Capture the cell that displays the provided text and extract its (X, Y) central coordinate. 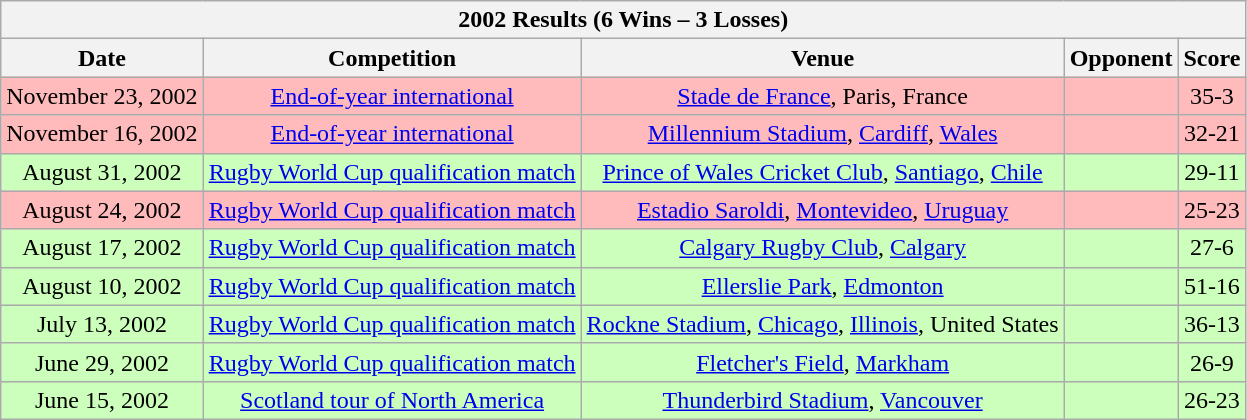
26-23 (1212, 400)
Competition (392, 58)
November 16, 2002 (102, 134)
Fletcher's Field, Markham (822, 362)
July 13, 2002 (102, 324)
35-3 (1212, 96)
36-13 (1212, 324)
27-6 (1212, 248)
June 15, 2002 (102, 400)
29-11 (1212, 172)
32-21 (1212, 134)
Prince of Wales Cricket Club, Santiago, Chile (822, 172)
August 31, 2002 (102, 172)
25-23 (1212, 210)
Opponent (1121, 58)
August 17, 2002 (102, 248)
Scotland tour of North America (392, 400)
Ellerslie Park, Edmonton (822, 286)
Stade de France, Paris, France (822, 96)
51-16 (1212, 286)
Score (1212, 58)
August 10, 2002 (102, 286)
26-9 (1212, 362)
Millennium Stadium, Cardiff, Wales (822, 134)
Date (102, 58)
August 24, 2002 (102, 210)
Rockne Stadium, Chicago, Illinois, United States (822, 324)
Calgary Rugby Club, Calgary (822, 248)
Venue (822, 58)
November 23, 2002 (102, 96)
Estadio Saroldi, Montevideo, Uruguay (822, 210)
Thunderbird Stadium, Vancouver (822, 400)
2002 Results (6 Wins – 3 Losses) (624, 20)
June 29, 2002 (102, 362)
